Locate the cell with the specified text and output its (X, Y) center coordinate. 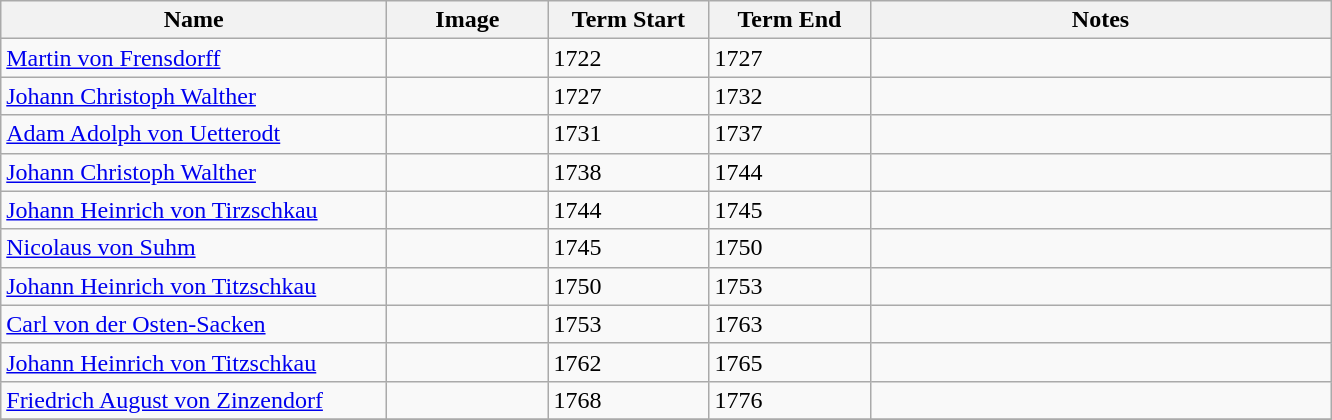
Name (194, 20)
Johann Heinrich von Tirzschkau (194, 210)
1768 (628, 400)
1738 (628, 172)
1737 (790, 134)
1722 (628, 58)
Image (468, 20)
Term Start (628, 20)
Notes (1100, 20)
Term End (790, 20)
1765 (790, 362)
Nicolaus von Suhm (194, 248)
Martin von Frensdorff (194, 58)
1731 (628, 134)
1776 (790, 400)
1732 (790, 96)
1762 (628, 362)
Adam Adolph von Uetterodt (194, 134)
1763 (790, 324)
Friedrich August von Zinzendorf (194, 400)
Carl von der Osten-Sacken (194, 324)
